Determine the [X, Y] coordinate at the center of the cell enclosing the given text.  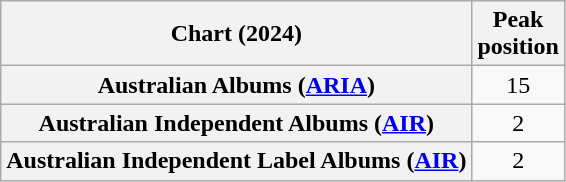
Chart (2024) [236, 34]
15 [518, 85]
Australian Independent Albums (AIR) [236, 123]
Peakposition [518, 34]
Australian Independent Label Albums (AIR) [236, 161]
Australian Albums (ARIA) [236, 85]
